Extract the (x, y) coordinate from the center of the cell holding the provided text.  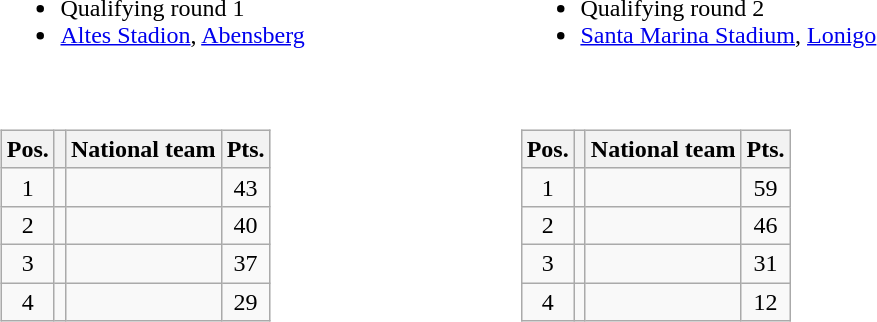
31 (766, 263)
59 (766, 187)
37 (246, 263)
12 (766, 301)
40 (246, 225)
43 (246, 187)
29 (246, 301)
46 (766, 225)
